Return the [x, y] coordinate for the center point of the cell that contains the specified text.  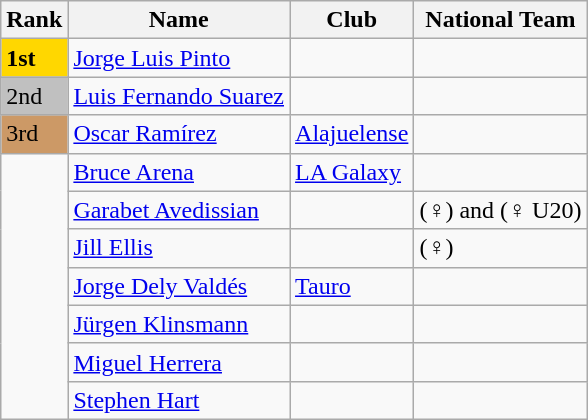
1st [34, 58]
2nd [34, 96]
(♀) [500, 248]
Club [352, 20]
Luis Fernando Suarez [179, 96]
Jill Ellis [179, 248]
Rank [34, 20]
Bruce Arena [179, 172]
LA Galaxy [352, 172]
Oscar Ramírez [179, 134]
3rd [34, 134]
Tauro [352, 286]
Name [179, 20]
Stephen Hart [179, 400]
Jürgen Klinsmann [179, 324]
National Team [500, 20]
Alajuelense [352, 134]
Garabet Avedissian [179, 210]
Miguel Herrera [179, 362]
(♀) and (♀ U20) [500, 210]
Jorge Luis Pinto [179, 58]
Jorge Dely Valdés [179, 286]
